Scan for the cell matching the given text and deliver its [x, y] coordinate at center. 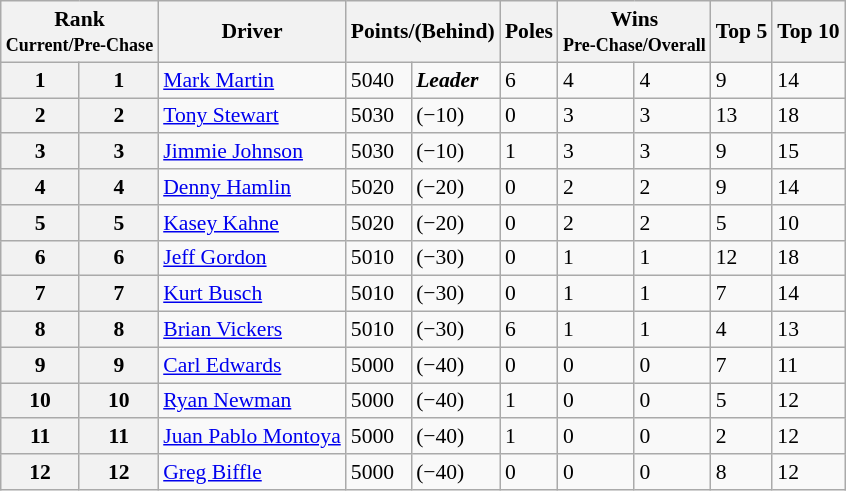
Kurt Busch [252, 294]
Points/(Behind) [423, 32]
Juan Pablo Montoya [252, 437]
WinsPre-Chase/Overall [634, 32]
Kasey Kahne [252, 223]
Jeff Gordon [252, 258]
15 [808, 152]
Tony Stewart [252, 116]
Driver [252, 32]
Jimmie Johnson [252, 152]
5040 [378, 80]
Top 5 [742, 32]
Poles [529, 32]
Mark Martin [252, 80]
Brian Vickers [252, 330]
Top 10 [808, 32]
Ryan Newman [252, 401]
Carl Edwards [252, 365]
Leader [456, 80]
Greg Biffle [252, 472]
Denny Hamlin [252, 187]
RankCurrent/Pre-Chase [80, 32]
